Search for the cell housing the specified text and yield its [x, y] center coordinate. 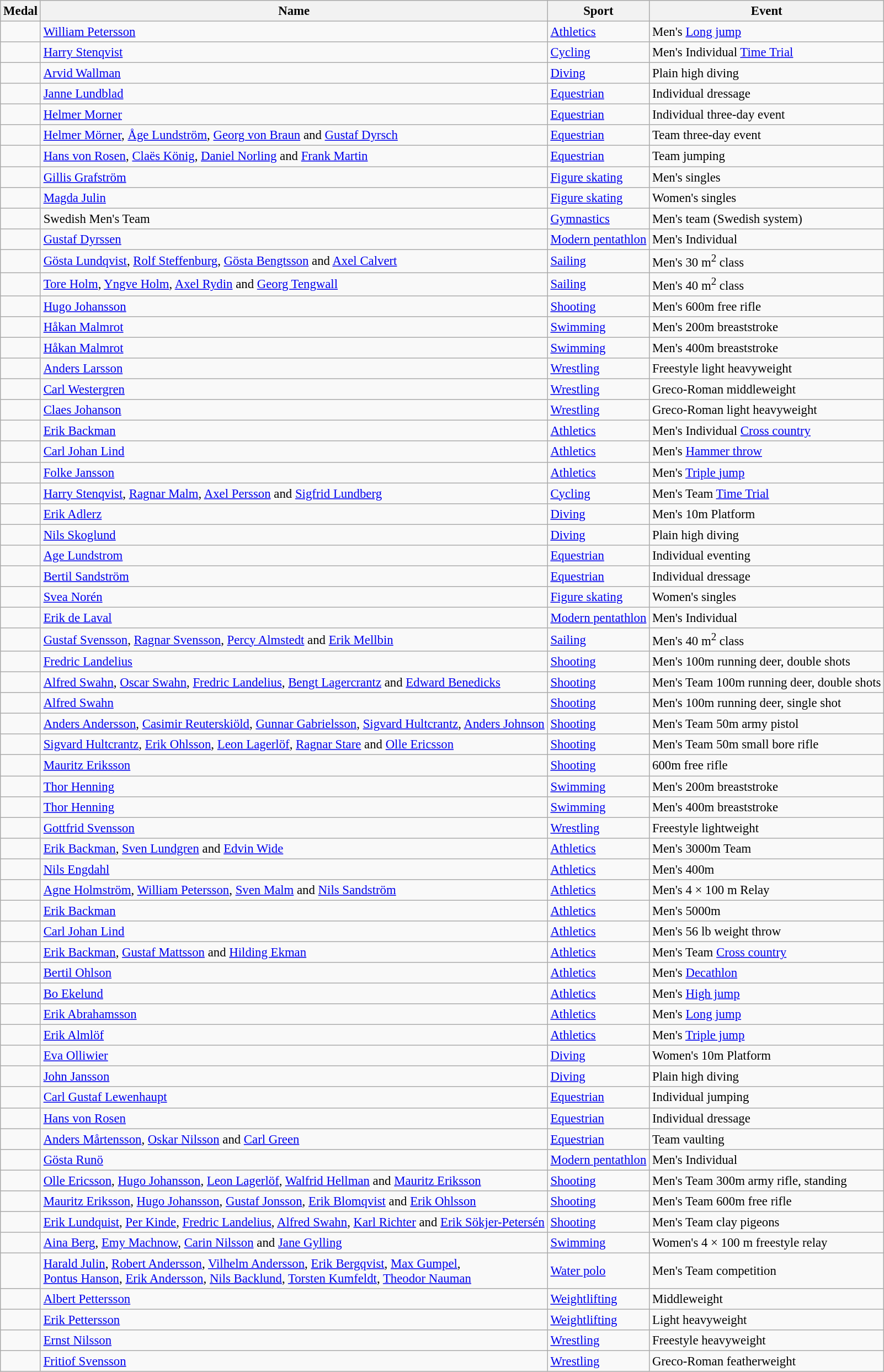
Mauritz Eriksson [294, 765]
Women's 4 × 100 m freestyle relay [767, 1243]
Men's Individual Time Trial [767, 52]
Arvid Wallman [294, 73]
Agne Holmström, William Petersson, Sven Malm and Nils Sandström [294, 890]
William Petersson [294, 32]
Gottfrid Svensson [294, 828]
Men's Decathlon [767, 973]
Age Lundstrom [294, 556]
Fredric Landelius [294, 662]
Men's 30 m2 class [767, 261]
Team jumping [767, 156]
Men's 56 lb weight throw [767, 932]
Team three-day event [767, 135]
Men's 4 × 100 m Relay [767, 890]
Greco-Roman light heavyweight [767, 410]
Men's 400m [767, 869]
Alfred Swahn [294, 703]
Men's Team 50m small bore rifle [767, 745]
Erik de Laval [294, 618]
Albert Pettersson [294, 1299]
Men's 100m running deer, double shots [767, 662]
Men's Team 50m army pistol [767, 724]
Anders Mårtensson, Oskar Nilsson and Carl Green [294, 1139]
Sport [598, 11]
Gymnastics [598, 219]
Greco-Roman featherweight [767, 1362]
Erik Backman, Gustaf Mattsson and Hilding Ekman [294, 952]
Svea Norén [294, 597]
Sigvard Hultcrantz, Erik Ohlsson, Leon Lagerlöf, Ragnar Stare and Olle Ericsson [294, 745]
600m free rifle [767, 765]
Men's 5000m [767, 911]
Claes Johanson [294, 410]
Men's Team 300m army rifle, standing [767, 1180]
Janne Lundblad [294, 94]
Nils Skoglund [294, 535]
Gustaf Dyrssen [294, 239]
Team vaulting [767, 1139]
Gustaf Svensson, Ragnar Svensson, Percy Almstedt and Erik Mellbin [294, 640]
Individual eventing [767, 556]
Bo Ekelund [294, 994]
Gösta Lundqvist, Rolf Steffenburg, Gösta Bengtsson and Axel Calvert [294, 261]
Medal [21, 11]
Men's Team 600m free rifle [767, 1201]
Erik Pettersson [294, 1320]
Men's Individual Cross country [767, 431]
Men's Team competition [767, 1270]
Swedish Men's Team [294, 219]
Freestyle lightweight [767, 828]
Water polo [598, 1270]
Anders Andersson, Casimir Reuterskiöld, Gunnar Gabrielsson, Sigvard Hultcrantz, Anders Johnson [294, 724]
Nils Engdahl [294, 869]
Men's Team Cross country [767, 952]
Erik Adlerz [294, 514]
Men's Team 100m running deer, double shots [767, 683]
Harry Stenqvist, Ragnar Malm, Axel Persson and Sigfrid Lundberg [294, 493]
Bertil Ohlson [294, 973]
Harry Stenqvist [294, 52]
Men's 100m running deer, single shot [767, 703]
Helmer Mörner, Åge Lundström, Georg von Braun and Gustaf Dyrsch [294, 135]
Light heavyweight [767, 1320]
Fritiof Svensson [294, 1362]
Men's 600m free rifle [767, 306]
John Jansson [294, 1077]
Individual three-day event [767, 115]
Men's Team clay pigeons [767, 1222]
Erik Backman, Sven Lundgren and Edvin Wide [294, 848]
Magda Julin [294, 198]
Olle Ericsson, Hugo Johansson, Leon Lagerlöf, Walfrid Hellman and Mauritz Eriksson [294, 1180]
Aina Berg, Emy Machnow, Carin Nilsson and Jane Gylling [294, 1243]
Greco-Roman middleweight [767, 390]
Anders Larsson [294, 369]
Men's team (Swedish system) [767, 219]
Alfred Swahn, Oscar Swahn, Fredric Landelius, Bengt Lagercrantz and Edward Benedicks [294, 683]
Gösta Runö [294, 1160]
Men's High jump [767, 994]
Individual jumping [767, 1098]
Tore Holm, Yngve Holm, Axel Rydin and Georg Tengwall [294, 284]
Carl Westergren [294, 390]
Mauritz Eriksson, Hugo Johansson, Gustaf Jonsson, Erik Blomqvist and Erik Ohlsson [294, 1201]
Freestyle heavyweight [767, 1341]
Event [767, 11]
Men's Hammer throw [767, 452]
Helmer Morner [294, 115]
Bertil Sandström [294, 576]
Hugo Johansson [294, 306]
Erik Almlöf [294, 1035]
Gillis Grafström [294, 177]
Erik Abrahamsson [294, 1014]
Men's 10m Platform [767, 514]
Men's singles [767, 177]
Women's 10m Platform [767, 1056]
Middleweight [767, 1299]
Hans von Rosen [294, 1118]
Men's Team Time Trial [767, 493]
Name [294, 11]
Eva Olliwier [294, 1056]
Freestyle light heavyweight [767, 369]
Carl Gustaf Lewenhaupt [294, 1098]
Folke Jansson [294, 472]
Erik Lundquist, Per Kinde, Fredric Landelius, Alfred Swahn, Karl Richter and Erik Sökjer-Petersén [294, 1222]
Ernst Nilsson [294, 1341]
Men's 3000m Team [767, 848]
Hans von Rosen, Claës König, Daniel Norling and Frank Martin [294, 156]
